Scan for the cell matching the given text and deliver its [x, y] coordinate at center. 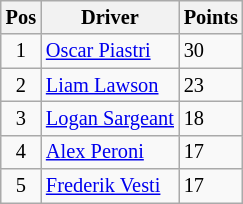
23 [211, 85]
Alex Peroni [110, 152]
18 [211, 118]
Liam Lawson [110, 85]
Points [211, 17]
30 [211, 51]
4 [21, 152]
Frederik Vesti [110, 186]
Pos [21, 17]
2 [21, 85]
Driver [110, 17]
5 [21, 186]
Oscar Piastri [110, 51]
1 [21, 51]
3 [21, 118]
Logan Sargeant [110, 118]
